Return [x, y] of the center of cell containing provided text 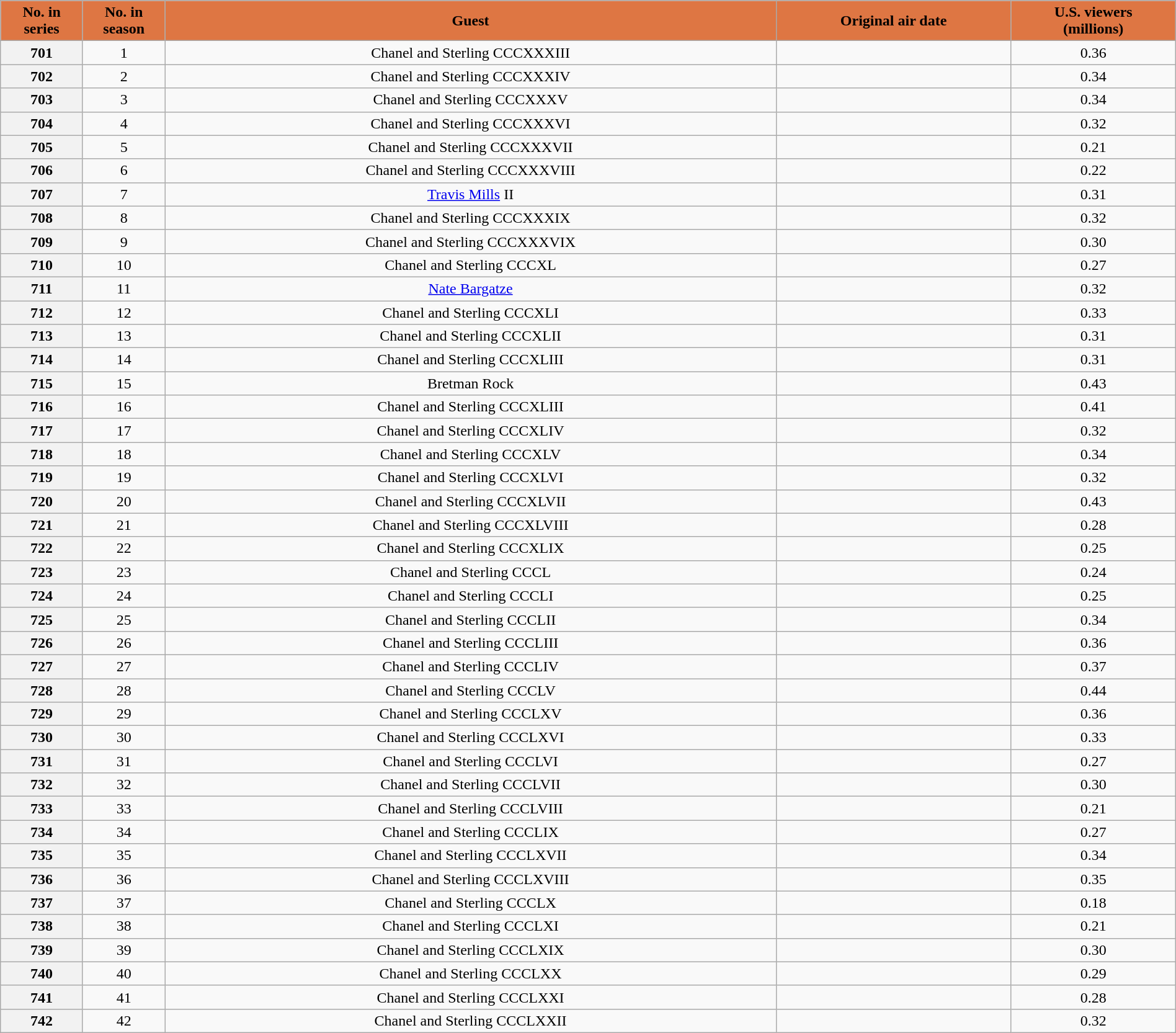
740 [42, 973]
Chanel and Sterling CCCLXVIII [470, 879]
31 [124, 761]
0.35 [1093, 879]
19 [124, 478]
722 [42, 548]
Chanel and Sterling CCCXXXIV [470, 76]
Chanel and Sterling CCCXXXVIII [470, 171]
Chanel and Sterling CCCLIX [470, 832]
0.37 [1093, 666]
Chanel and Sterling CCCLXI [470, 926]
728 [42, 691]
3 [124, 100]
37 [124, 903]
Guest [470, 21]
Chanel and Sterling CCCLXV [470, 714]
39 [124, 950]
Chanel and Sterling CCCLX [470, 903]
719 [42, 478]
701 [42, 53]
27 [124, 666]
720 [42, 501]
706 [42, 171]
734 [42, 832]
0.22 [1093, 171]
41 [124, 997]
718 [42, 454]
721 [42, 525]
Chanel and Sterling CCCXXXIX [470, 218]
Chanel and Sterling CCCXLI [470, 312]
40 [124, 973]
25 [124, 619]
Chanel and Sterling CCCXXXVIX [470, 241]
Chanel and Sterling CCCXXXVII [470, 147]
Chanel and Sterling CCCXXXVI [470, 123]
Nate Bargatze [470, 288]
724 [42, 596]
U.S. viewers(millions) [1093, 21]
0.24 [1093, 572]
Chanel and Sterling CCCLVII [470, 785]
708 [42, 218]
731 [42, 761]
739 [42, 950]
12 [124, 312]
Chanel and Sterling CCCXLIV [470, 431]
28 [124, 691]
13 [124, 336]
732 [42, 785]
7 [124, 194]
No. inseries [42, 21]
Chanel and Sterling CCCXXXV [470, 100]
736 [42, 879]
26 [124, 643]
5 [124, 147]
712 [42, 312]
9 [124, 241]
38 [124, 926]
32 [124, 785]
2 [124, 76]
725 [42, 619]
34 [124, 832]
17 [124, 431]
8 [124, 218]
730 [42, 738]
737 [42, 903]
733 [42, 808]
Chanel and Sterling CCCLXVII [470, 856]
0.18 [1093, 903]
Chanel and Sterling CCCLVI [470, 761]
35 [124, 856]
Chanel and Sterling CCCLIV [470, 666]
Chanel and Sterling CCCLXXII [470, 1021]
Chanel and Sterling CCCXXXIII [470, 53]
Chanel and Sterling CCCXLIX [470, 548]
Chanel and Sterling CCCLXIX [470, 950]
705 [42, 147]
6 [124, 171]
Chanel and Sterling CCCLV [470, 691]
727 [42, 666]
Chanel and Sterling CCCLVIII [470, 808]
Chanel and Sterling CCCXLVI [470, 478]
11 [124, 288]
738 [42, 926]
Chanel and Sterling CCCLII [470, 619]
42 [124, 1021]
Bretman Rock [470, 383]
709 [42, 241]
726 [42, 643]
Chanel and Sterling CCCXLV [470, 454]
4 [124, 123]
703 [42, 100]
Chanel and Sterling CCCLXXI [470, 997]
1 [124, 53]
Chanel and Sterling CCCLXX [470, 973]
18 [124, 454]
24 [124, 596]
Chanel and Sterling CCCLI [470, 596]
Chanel and Sterling CCCLIII [470, 643]
710 [42, 265]
0.44 [1093, 691]
711 [42, 288]
21 [124, 525]
23 [124, 572]
Chanel and Sterling CCCLXVI [470, 738]
No. inseason [124, 21]
Chanel and Sterling CCCL [470, 572]
0.41 [1093, 407]
714 [42, 360]
742 [42, 1021]
707 [42, 194]
0.29 [1093, 973]
14 [124, 360]
723 [42, 572]
735 [42, 856]
Chanel and Sterling CCCXLVIII [470, 525]
36 [124, 879]
Chanel and Sterling CCCXLII [470, 336]
741 [42, 997]
33 [124, 808]
Original air date [893, 21]
713 [42, 336]
702 [42, 76]
Travis Mills II [470, 194]
10 [124, 265]
16 [124, 407]
22 [124, 548]
15 [124, 383]
20 [124, 501]
Chanel and Sterling CCCXLVII [470, 501]
Chanel and Sterling CCCXL [470, 265]
30 [124, 738]
729 [42, 714]
715 [42, 383]
29 [124, 714]
704 [42, 123]
716 [42, 407]
717 [42, 431]
